From the cell containing the given text, extract its center point as [x, y] coordinate. 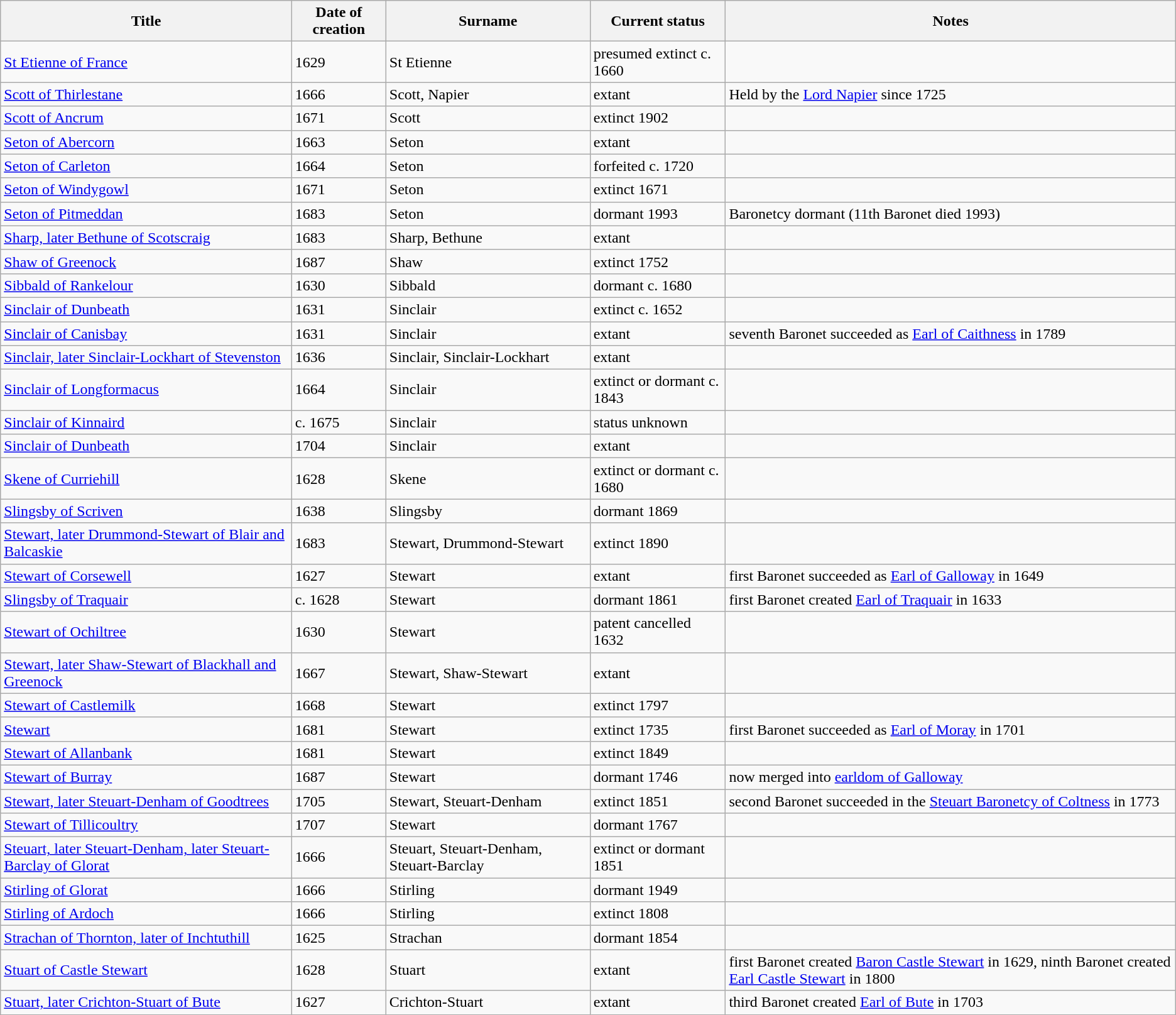
Stewart of Ochiltree [146, 632]
1668 [339, 705]
Steuart, later Steuart-Denham, later Steuart-Barclay of Glorat [146, 857]
Current status [658, 21]
now merged into earldom of Galloway [950, 777]
Crichton-Stuart [487, 1002]
Scott [487, 118]
dormant 1869 [658, 511]
presumed extinct c. 1660 [658, 62]
Sinclair of Kinnaird [146, 422]
Stuart, later Crichton-Stuart of Bute [146, 1002]
St Etienne of France [146, 62]
1636 [339, 358]
1667 [339, 672]
Sinclair of Canisbay [146, 334]
status unknown [658, 422]
dormant c. 1680 [658, 285]
third Baronet created Earl of Bute in 1703 [950, 1002]
Stirling of Ardoch [146, 914]
1638 [339, 511]
Title [146, 21]
extinct or dormant 1851 [658, 857]
Scott of Ancrum [146, 118]
Baronetcy dormant (11th Baronet died 1993) [950, 214]
Shaw of Greenock [146, 261]
Seton of Carleton [146, 166]
Sharp, later Bethune of Scotscraig [146, 238]
dormant 1854 [658, 938]
Skene of Curriehill [146, 479]
Shaw [487, 261]
Stewart, later Shaw-Stewart of Blackhall and Greenock [146, 672]
first Baronet created Earl of Traquair in 1633 [950, 600]
Stewart of Corsewell [146, 576]
Stewart, later Steuart-Denham of Goodtrees [146, 801]
dormant 1993 [658, 214]
extinct 1671 [658, 190]
c. 1675 [339, 422]
Strachan of Thornton, later of Inchtuthill [146, 938]
1663 [339, 142]
Sharp, Bethune [487, 238]
Seton of Abercorn [146, 142]
Sinclair, later Sinclair-Lockhart of Stevenston [146, 358]
extinct 1808 [658, 914]
Slingsby of Scriven [146, 511]
extinct 1752 [658, 261]
dormant 1861 [658, 600]
Seton of Pitmeddan [146, 214]
extinct 1890 [658, 543]
Sibbald [487, 285]
1629 [339, 62]
Stewart, Drummond-Stewart [487, 543]
Stewart, later Drummond-Stewart of Blair and Balcaskie [146, 543]
Sinclair of Longformacus [146, 390]
Stewart of Tillicoultry [146, 825]
Held by the Lord Napier since 1725 [950, 94]
Skene [487, 479]
Seton of Windygowl [146, 190]
Stewart of Burray [146, 777]
Stirling of Glorat [146, 890]
second Baronet succeeded in the Steuart Baronetcy of Coltness in 1773 [950, 801]
extinct 1735 [658, 729]
seventh Baronet succeeded as Earl of Caithness in 1789 [950, 334]
Date of creation [339, 21]
first Baronet succeeded as Earl of Moray in 1701 [950, 729]
Stewart, Steuart-Denham [487, 801]
patent cancelled 1632 [658, 632]
first Baronet succeeded as Earl of Galloway in 1649 [950, 576]
extinct 1851 [658, 801]
1625 [339, 938]
dormant 1746 [658, 777]
Slingsby of Traquair [146, 600]
Sibbald of Rankelour [146, 285]
extinct 1902 [658, 118]
St Etienne [487, 62]
Stewart of Castlemilk [146, 705]
Steuart, Steuart-Denham, Steuart-Barclay [487, 857]
extinct or dormant c. 1680 [658, 479]
forfeited c. 1720 [658, 166]
1704 [339, 446]
extinct or dormant c. 1843 [658, 390]
c. 1628 [339, 600]
Surname [487, 21]
extinct 1797 [658, 705]
Stuart [487, 970]
Slingsby [487, 511]
Scott of Thirlestane [146, 94]
1707 [339, 825]
Stewart, Shaw-Stewart [487, 672]
Sinclair, Sinclair-Lockhart [487, 358]
Scott, Napier [487, 94]
Strachan [487, 938]
Stewart of Allanbank [146, 753]
dormant 1767 [658, 825]
first Baronet created Baron Castle Stewart in 1629, ninth Baronet created Earl Castle Stewart in 1800 [950, 970]
extinct c. 1652 [658, 309]
Stuart of Castle Stewart [146, 970]
extinct 1849 [658, 753]
Notes [950, 21]
1705 [339, 801]
dormant 1949 [658, 890]
